Provide the [X, Y] coordinate of the cell's center where the given text is located.  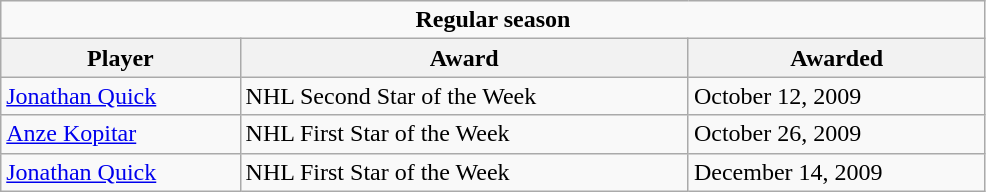
Regular season [493, 20]
Anze Kopitar [120, 134]
Awarded [836, 58]
NHL Second Star of the Week [464, 96]
December 14, 2009 [836, 172]
Award [464, 58]
October 12, 2009 [836, 96]
Player [120, 58]
October 26, 2009 [836, 134]
